Scan for the cell matching the given text and deliver its [x, y] coordinate at center. 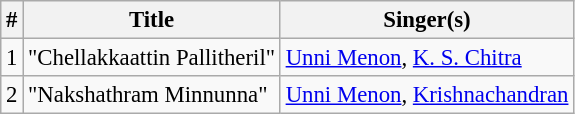
2 [12, 95]
Singer(s) [426, 20]
Unni Menon, Krishnachandran [426, 95]
Title [152, 20]
# [12, 20]
"Chellakkaattin Pallitheril" [152, 58]
"Nakshathram Minnunna" [152, 95]
1 [12, 58]
Unni Menon, K. S. Chitra [426, 58]
